Provide the (x, y) coordinate of the cell's center where the given text is located.  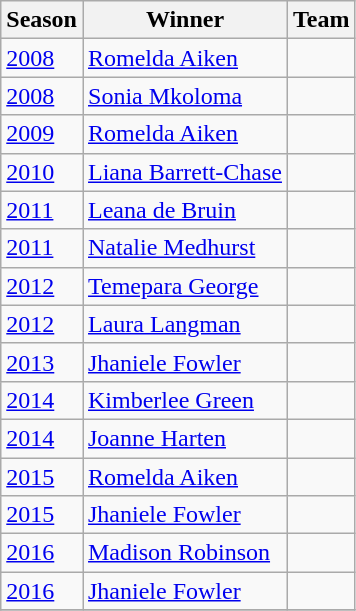
Joanne Harten (184, 438)
Temepara George (184, 286)
Laura Langman (184, 324)
Winner (184, 20)
Leana de Bruin (184, 210)
Sonia Mkoloma (184, 96)
2009 (42, 134)
Kimberlee Green (184, 400)
Madison Robinson (184, 553)
Liana Barrett-Chase (184, 172)
2010 (42, 172)
Season (42, 20)
Team (321, 20)
2013 (42, 362)
Natalie Medhurst (184, 248)
